Search for the cell housing the specified text and yield its [X, Y] center coordinate. 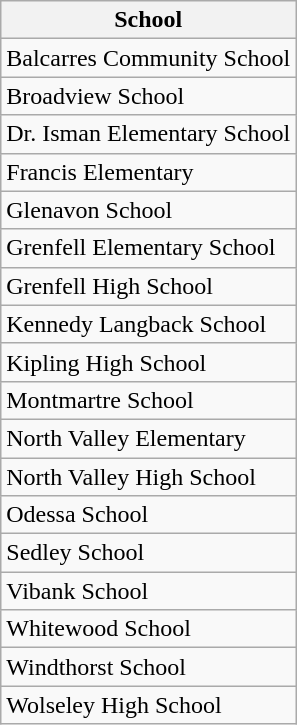
Francis Elementary [148, 172]
Kennedy Langback School [148, 324]
Windthorst School [148, 667]
Whitewood School [148, 629]
Sedley School [148, 553]
North Valley Elementary [148, 438]
Broadview School [148, 96]
Kipling High School [148, 362]
Montmartre School [148, 400]
Odessa School [148, 515]
Glenavon School [148, 210]
Dr. Isman Elementary School [148, 134]
Vibank School [148, 591]
Grenfell Elementary School [148, 248]
Balcarres Community School [148, 58]
Grenfell High School [148, 286]
Wolseley High School [148, 705]
School [148, 20]
North Valley High School [148, 477]
